Scan for the cell matching the given text and deliver its (X, Y) coordinate at center. 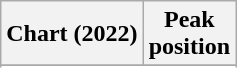
Chart (2022) (72, 34)
Peakposition (189, 34)
